Identify which cell holds the provided text, then report its (X, Y) central coordinate. 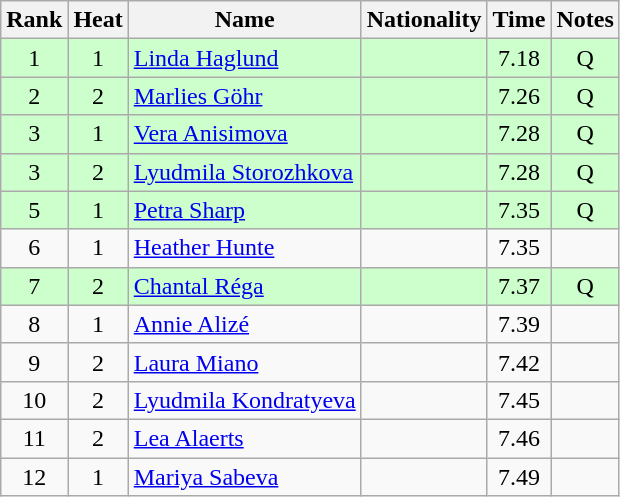
Lea Alaerts (244, 438)
Petra Sharp (244, 210)
10 (34, 400)
Time (519, 20)
Mariya Sabeva (244, 477)
Nationality (424, 20)
7.45 (519, 400)
Lyudmila Storozhkova (244, 172)
7.42 (519, 362)
11 (34, 438)
Laura Miano (244, 362)
6 (34, 248)
7.49 (519, 477)
Rank (34, 20)
Heat (98, 20)
Annie Alizé (244, 324)
7.37 (519, 286)
7.46 (519, 438)
Notes (585, 20)
Linda Haglund (244, 58)
Marlies Göhr (244, 96)
5 (34, 210)
Heather Hunte (244, 248)
12 (34, 477)
7 (34, 286)
8 (34, 324)
7.26 (519, 96)
Chantal Réga (244, 286)
Vera Anisimova (244, 134)
7.18 (519, 58)
Name (244, 20)
9 (34, 362)
7.39 (519, 324)
Lyudmila Kondratyeva (244, 400)
